Extract the [X, Y] coordinate from the center of the cell holding the provided text.  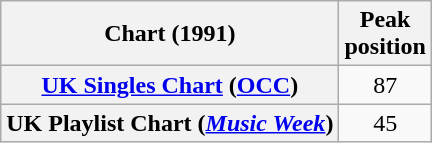
Peakposition [385, 34]
Chart (1991) [170, 34]
87 [385, 85]
UK Playlist Chart (Music Week) [170, 123]
UK Singles Chart (OCC) [170, 85]
45 [385, 123]
